Capture the cell that displays the provided text and extract its (x, y) central coordinate. 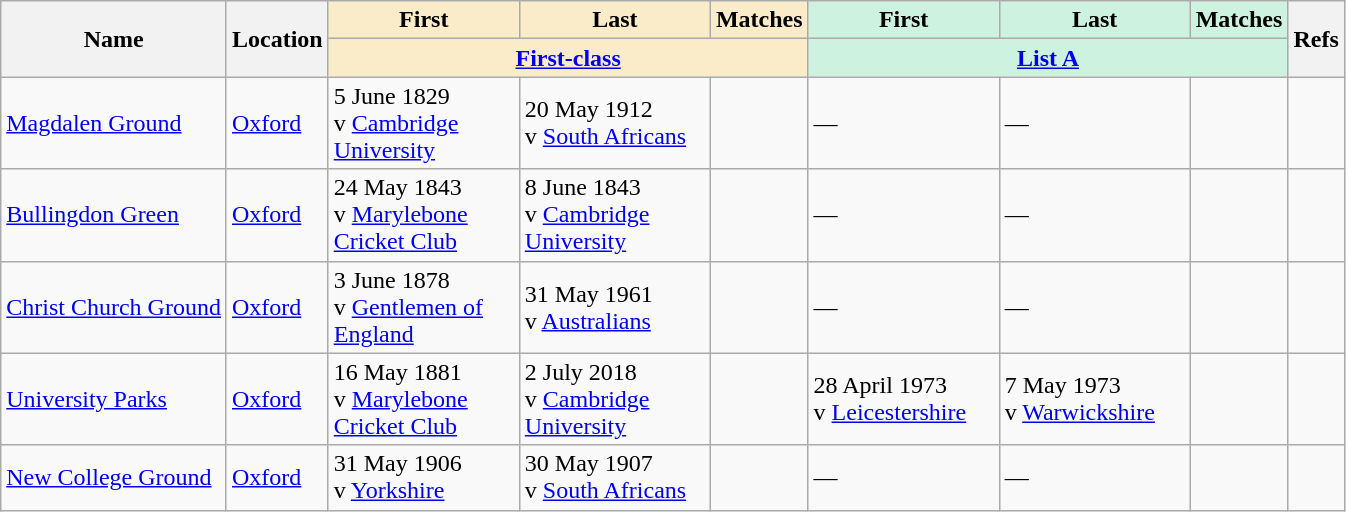
List A (1048, 58)
8 June 1843v Cambridge University (614, 215)
5 June 1829v Cambridge University (424, 123)
30 May 1907v South Africans (614, 478)
University Parks (114, 399)
Magdalen Ground (114, 123)
7 May 1973v Warwickshire (1094, 399)
24 May 1843v Marylebone Cricket Club (424, 215)
First-class (568, 58)
Location (277, 39)
Christ Church Ground (114, 307)
20 May 1912v South Africans (614, 123)
31 May 1906v Yorkshire (424, 478)
28 April 1973v Leicestershire (904, 399)
3 June 1878v Gentlemen of England (424, 307)
16 May 1881v Marylebone Cricket Club (424, 399)
Name (114, 39)
Bullingdon Green (114, 215)
31 May 1961v Australians (614, 307)
New College Ground (114, 478)
2 July 2018v Cambridge University (614, 399)
Refs (1316, 39)
